Find where the given text appears and provide that cell's center as (X, Y) coordinate. 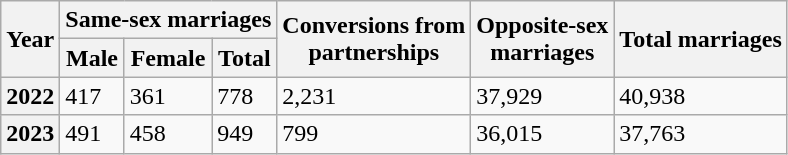
Male (92, 58)
2023 (30, 134)
458 (168, 134)
Female (168, 58)
40,938 (700, 96)
Opposite-sex marriages (542, 39)
2,231 (374, 96)
Year (30, 39)
2022 (30, 96)
799 (374, 134)
417 (92, 96)
361 (168, 96)
491 (92, 134)
37,763 (700, 134)
36,015 (542, 134)
Conversions from partnerships (374, 39)
Same-sex marriages (168, 20)
778 (244, 96)
Total (244, 58)
949 (244, 134)
37,929 (542, 96)
Total marriages (700, 39)
